Output the [X, Y] coordinate of the center of the cell containing the given text.  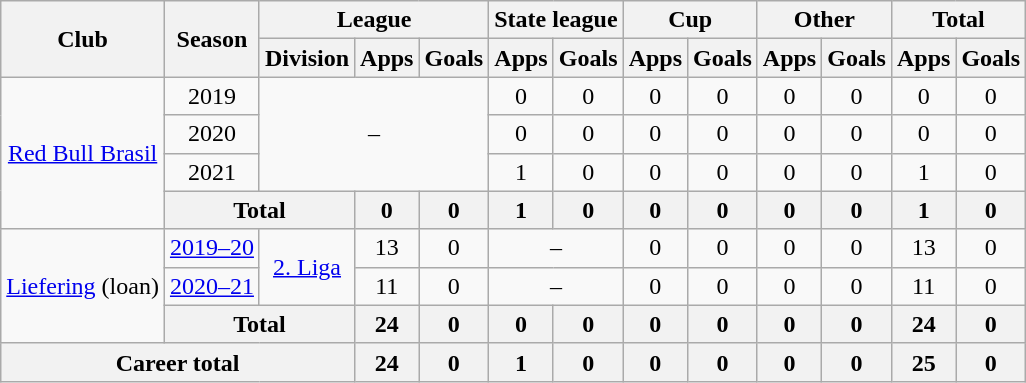
State league [556, 20]
League [374, 20]
2021 [212, 172]
Red Bull Brasil [83, 153]
2020–21 [212, 286]
Club [83, 39]
Other [824, 20]
2019–20 [212, 248]
Liefering (loan) [83, 286]
Career total [178, 362]
Season [212, 39]
2020 [212, 134]
Division [306, 58]
25 [923, 362]
2019 [212, 96]
Cup [690, 20]
2. Liga [306, 267]
